Provide the (X, Y) coordinate of the cell's center where the given text is located.  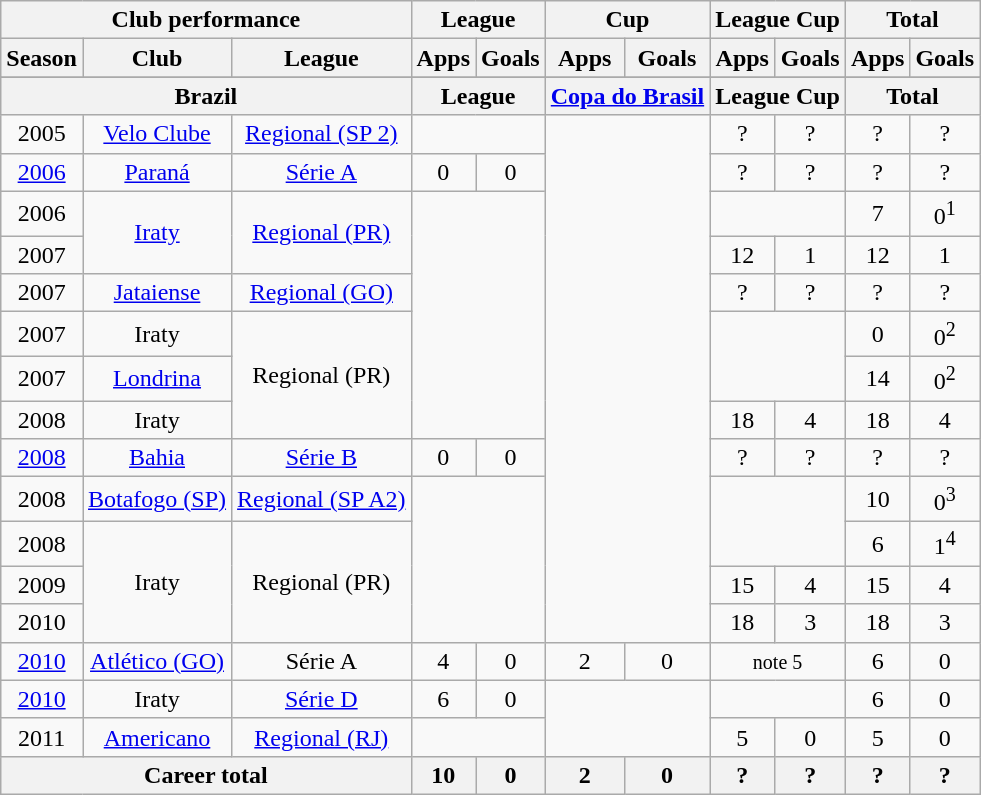
Club (156, 58)
Paraná (156, 172)
2009 (42, 585)
2005 (42, 134)
note 5 (778, 661)
2011 (42, 737)
Season (42, 58)
Atlético (GO) (156, 661)
7 (877, 214)
Bahia (156, 458)
Americano (156, 737)
Série B (322, 458)
Regional (RJ) (322, 737)
Copa do Brasil (627, 96)
01 (945, 214)
Jataiense (156, 293)
Career total (206, 775)
Regional (GO) (322, 293)
Londrina (156, 378)
Série D (322, 699)
Club performance (206, 20)
Regional (SP A2) (322, 500)
Brazil (206, 96)
Botafogo (SP) (156, 500)
03 (945, 500)
Cup (627, 20)
Velo Clube (156, 134)
Regional (SP 2) (322, 134)
